Extract the [x, y] coordinate from the center of the cell holding the provided text.  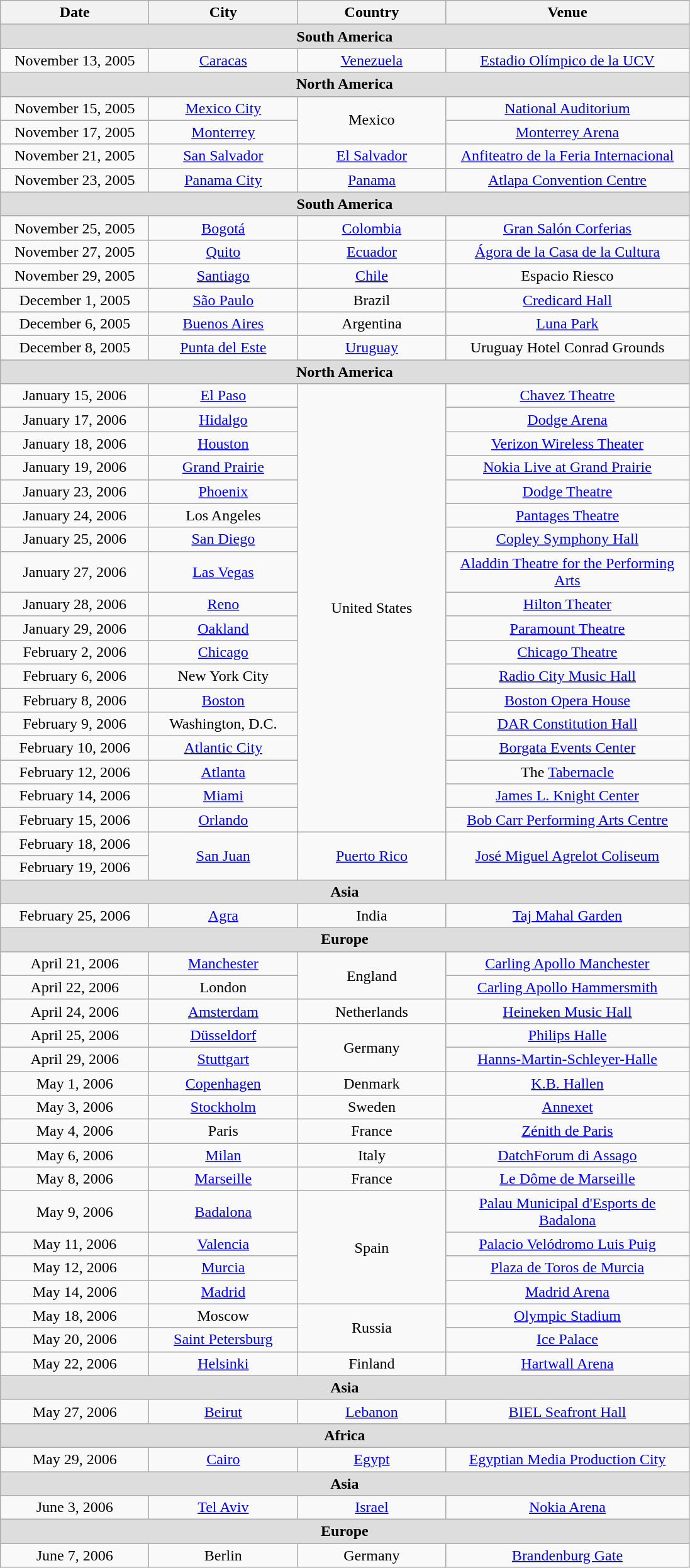
December 1, 2005 [75, 300]
January 23, 2006 [75, 491]
February 8, 2006 [75, 700]
Egyptian Media Production City [567, 1459]
Atlapa Convention Centre [567, 180]
May 11, 2006 [75, 1244]
Madrid Arena [567, 1292]
May 18, 2006 [75, 1316]
Hanns-Martin-Schleyer-Halle [567, 1059]
February 9, 2006 [75, 724]
February 10, 2006 [75, 748]
Venue [567, 13]
Olympic Stadium [567, 1316]
Madrid [223, 1292]
Italy [372, 1155]
Las Vegas [223, 571]
Venezuela [372, 60]
Sweden [372, 1107]
January 24, 2006 [75, 515]
El Salvador [372, 156]
Cairo [223, 1459]
K.B. Hallen [567, 1083]
Plaza de Toros de Murcia [567, 1268]
Argentina [372, 324]
Taj Mahal Garden [567, 916]
Boston [223, 700]
May 3, 2006 [75, 1107]
United States [372, 608]
The Tabernacle [567, 772]
November 13, 2005 [75, 60]
February 25, 2006 [75, 916]
Lebanon [372, 1411]
Date [75, 13]
Paramount Theatre [567, 628]
Badalona [223, 1212]
Hidalgo [223, 420]
May 22, 2006 [75, 1364]
Finland [372, 1364]
Le Dôme de Marseille [567, 1179]
Phoenix [223, 491]
February 19, 2006 [75, 868]
Denmark [372, 1083]
Houston [223, 444]
Atlantic City [223, 748]
Nokia Live at Grand Prairie [567, 468]
April 29, 2006 [75, 1059]
Dodge Theatre [567, 491]
January 27, 2006 [75, 571]
Bob Carr Performing Arts Centre [567, 820]
Tel Aviv [223, 1508]
Washington, D.C. [223, 724]
Brazil [372, 300]
Beirut [223, 1411]
Ice Palace [567, 1340]
San Salvador [223, 156]
Estadio Olímpico de la UCV [567, 60]
Panama City [223, 180]
February 18, 2006 [75, 844]
November 15, 2005 [75, 108]
Moscow [223, 1316]
Monterrey Arena [567, 132]
Egypt [372, 1459]
February 15, 2006 [75, 820]
Murcia [223, 1268]
Mexico City [223, 108]
Panama [372, 180]
New York City [223, 676]
DatchForum di Assago [567, 1155]
Netherlands [372, 1011]
El Paso [223, 396]
Orlando [223, 820]
Milan [223, 1155]
January 17, 2006 [75, 420]
Colombia [372, 228]
Bogotá [223, 228]
Stuttgart [223, 1059]
James L. Knight Center [567, 796]
May 8, 2006 [75, 1179]
Oakland [223, 628]
Palau Municipal d'Esports de Badalona [567, 1212]
Spain [372, 1247]
June 3, 2006 [75, 1508]
November 29, 2005 [75, 276]
Chicago [223, 652]
Aladdin Theatre for the Performing Arts [567, 571]
November 21, 2005 [75, 156]
BIEL Seafront Hall [567, 1411]
Caracas [223, 60]
Hilton Theater [567, 604]
Credicard Hall [567, 300]
Paris [223, 1131]
Zénith de Paris [567, 1131]
May 29, 2006 [75, 1459]
Africa [345, 1435]
January 25, 2006 [75, 539]
Israel [372, 1508]
November 27, 2005 [75, 252]
January 19, 2006 [75, 468]
Espacio Riesco [567, 276]
Amsterdam [223, 1011]
Country [372, 13]
Nokia Arena [567, 1508]
February 14, 2006 [75, 796]
January 18, 2006 [75, 444]
Chicago Theatre [567, 652]
December 8, 2005 [75, 348]
Chile [372, 276]
Düsseldorf [223, 1035]
Saint Petersburg [223, 1340]
November 25, 2005 [75, 228]
Copenhagen [223, 1083]
Luna Park [567, 324]
Borgata Events Center [567, 748]
Helsinki [223, 1364]
February 2, 2006 [75, 652]
February 12, 2006 [75, 772]
Los Angeles [223, 515]
November 23, 2005 [75, 180]
May 20, 2006 [75, 1340]
Carling Apollo Hammersmith [567, 987]
Radio City Music Hall [567, 676]
Heineken Music Hall [567, 1011]
January 28, 2006 [75, 604]
Puerto Rico [372, 856]
Ágora de la Casa de la Cultura [567, 252]
Dodge Arena [567, 420]
Uruguay Hotel Conrad Grounds [567, 348]
Verizon Wireless Theater [567, 444]
Buenos Aires [223, 324]
Hartwall Arena [567, 1364]
May 4, 2006 [75, 1131]
Annexet [567, 1107]
May 9, 2006 [75, 1212]
Ecuador [372, 252]
Mexico [372, 120]
Quito [223, 252]
Manchester [223, 963]
Berlin [223, 1555]
Grand Prairie [223, 468]
José Miguel Agrelot Coliseum [567, 856]
England [372, 975]
Monterrey [223, 132]
January 15, 2006 [75, 396]
Punta del Este [223, 348]
Marseille [223, 1179]
Copley Symphony Hall [567, 539]
June 7, 2006 [75, 1555]
May 12, 2006 [75, 1268]
Palacio Velódromo Luis Puig [567, 1244]
Uruguay [372, 348]
February 6, 2006 [75, 676]
Miami [223, 796]
Gran Salón Corferias [567, 228]
São Paulo [223, 300]
Agra [223, 916]
Valencia [223, 1244]
April 22, 2006 [75, 987]
India [372, 916]
May 27, 2006 [75, 1411]
December 6, 2005 [75, 324]
Atlanta [223, 772]
Brandenburg Gate [567, 1555]
May 1, 2006 [75, 1083]
Boston Opera House [567, 700]
Stockholm [223, 1107]
San Juan [223, 856]
Reno [223, 604]
May 6, 2006 [75, 1155]
Pantages Theatre [567, 515]
May 14, 2006 [75, 1292]
Russia [372, 1328]
April 25, 2006 [75, 1035]
April 21, 2006 [75, 963]
Chavez Theatre [567, 396]
National Auditorium [567, 108]
Carling Apollo Manchester [567, 963]
January 29, 2006 [75, 628]
Santiago [223, 276]
City [223, 13]
Anfiteatro de la Feria Internacional [567, 156]
San Diego [223, 539]
November 17, 2005 [75, 132]
Philips Halle [567, 1035]
April 24, 2006 [75, 1011]
DAR Constitution Hall [567, 724]
London [223, 987]
